Capture the cell that displays the provided text and extract its (x, y) central coordinate. 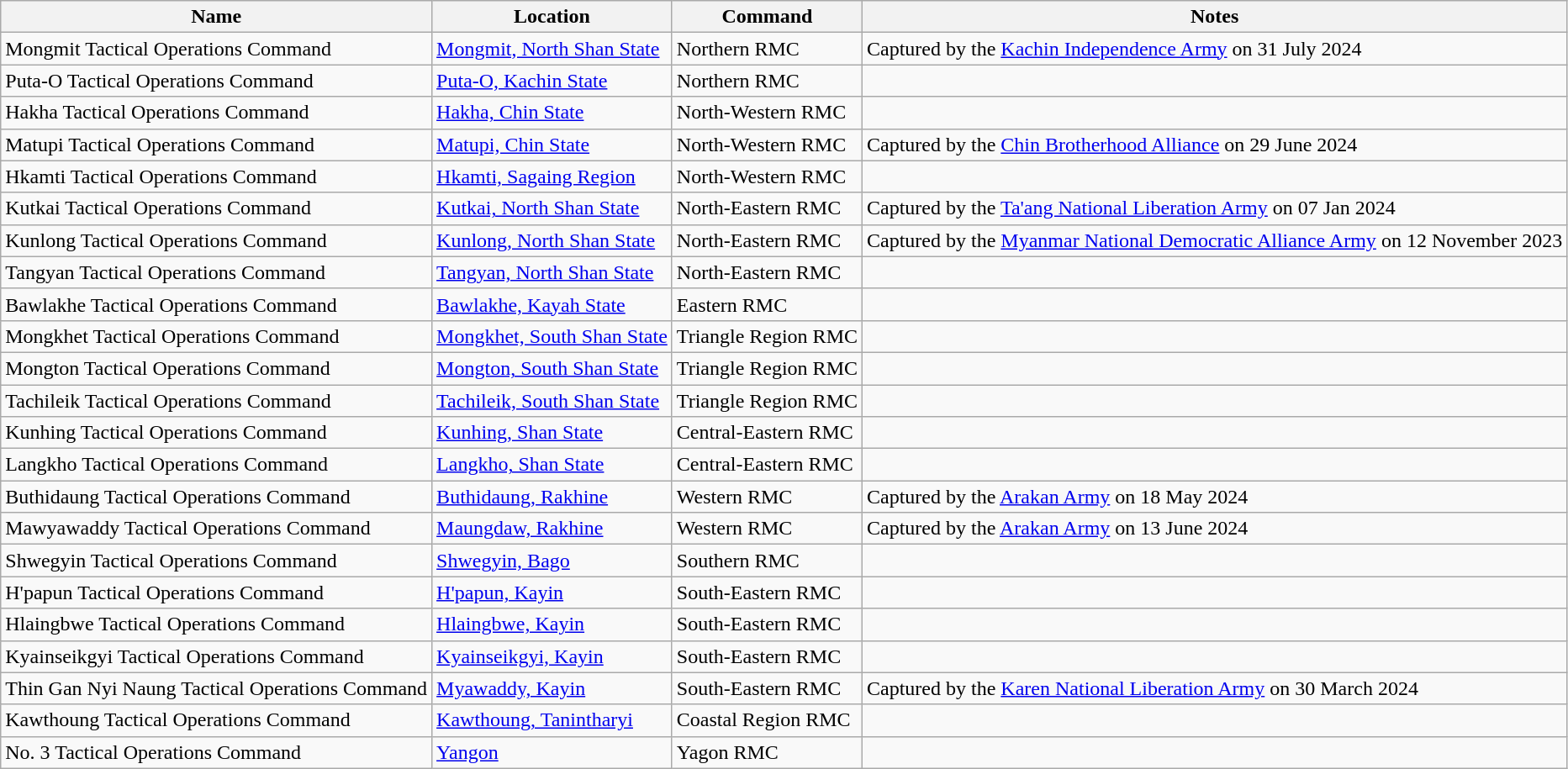
Hkamti Tactical Operations Command (217, 176)
Kawthoung, Tanintharyi (552, 720)
Shwegyin Tactical Operations Command (217, 561)
Myawaddy, Kayin (552, 688)
Mongmit, North Shan State (552, 49)
Buthidaung Tactical Operations Command (217, 497)
Kunhing, Shan State (552, 433)
Captured by the Karen National Liberation Army on 30 March 2024 (1215, 688)
Bawlakhe, Kayah State (552, 304)
Coastal Region RMC (767, 720)
Southern RMC (767, 561)
Mongkhet, South Shan State (552, 336)
Bawlakhe Tactical Operations Command (217, 304)
Hakha, Chin State (552, 113)
Mongton, South Shan State (552, 368)
Eastern RMC (767, 304)
Kutkai Tactical Operations Command (217, 208)
Matupi Tactical Operations Command (217, 145)
Mongton Tactical Operations Command (217, 368)
Mawyawaddy Tactical Operations Command (217, 529)
Kutkai, North Shan State (552, 208)
Kyainseikgyi, Kayin (552, 656)
Command (767, 17)
Mongkhet Tactical Operations Command (217, 336)
Langkho Tactical Operations Command (217, 465)
Matupi, Chin State (552, 145)
Tachileik, South Shan State (552, 401)
Kunlong Tactical Operations Command (217, 240)
Buthidaung, Rakhine (552, 497)
Captured by the Arakan Army on 18 May 2024 (1215, 497)
Yangon (552, 752)
Name (217, 17)
Tangyan, North Shan State (552, 272)
Kawthoung Tactical Operations Command (217, 720)
Tachileik Tactical Operations Command (217, 401)
Kunlong, North Shan State (552, 240)
Langkho, Shan State (552, 465)
Hkamti, Sagaing Region (552, 176)
Kyainseikgyi Tactical Operations Command (217, 656)
Captured by the Arakan Army on 13 June 2024 (1215, 529)
Hlaingbwe Tactical Operations Command (217, 624)
H'papun Tactical Operations Command (217, 593)
Captured by the Kachin Independence Army on 31 July 2024 (1215, 49)
No. 3 Tactical Operations Command (217, 752)
Tangyan Tactical Operations Command (217, 272)
Captured by the Chin Brotherhood Alliance on 29 June 2024 (1215, 145)
Hakha Tactical Operations Command (217, 113)
Mongmit Tactical Operations Command (217, 49)
Puta-O Tactical Operations Command (217, 81)
Puta-O, Kachin State (552, 81)
H'papun, Kayin (552, 593)
Notes (1215, 17)
Location (552, 17)
Yagon RMC (767, 752)
Captured by the Ta'ang National Liberation Army on 07 Jan 2024 (1215, 208)
Shwegyin, Bago (552, 561)
Captured by the Myanmar National Democratic Alliance Army on 12 November 2023 (1215, 240)
Maungdaw, Rakhine (552, 529)
Hlaingbwe, Kayin (552, 624)
Thin Gan Nyi Naung Tactical Operations Command (217, 688)
Kunhing Tactical Operations Command (217, 433)
